Return the (X, Y) coordinate for the center point of the cell that contains the specified text.  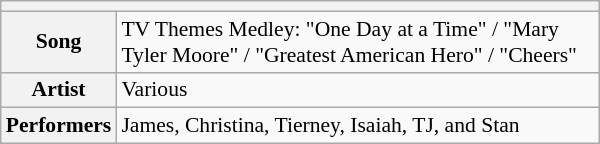
Artist (59, 90)
TV Themes Medley: "One Day at a Time" / "Mary Tyler Moore" / "Greatest American Hero" / "Cheers" (358, 42)
Various (358, 90)
Song (59, 42)
James, Christina, Tierney, Isaiah, TJ, and Stan (358, 126)
Performers (59, 126)
